Output the (x, y) coordinate of the center of the cell containing the given text.  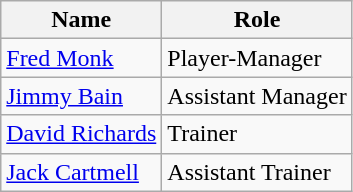
Assistant Manager (257, 96)
Player-Manager (257, 58)
Role (257, 20)
Jack Cartmell (82, 172)
Trainer (257, 134)
David Richards (82, 134)
Assistant Trainer (257, 172)
Name (82, 20)
Jimmy Bain (82, 96)
Fred Monk (82, 58)
